Output the (X, Y) coordinate of the center of the cell containing the given text.  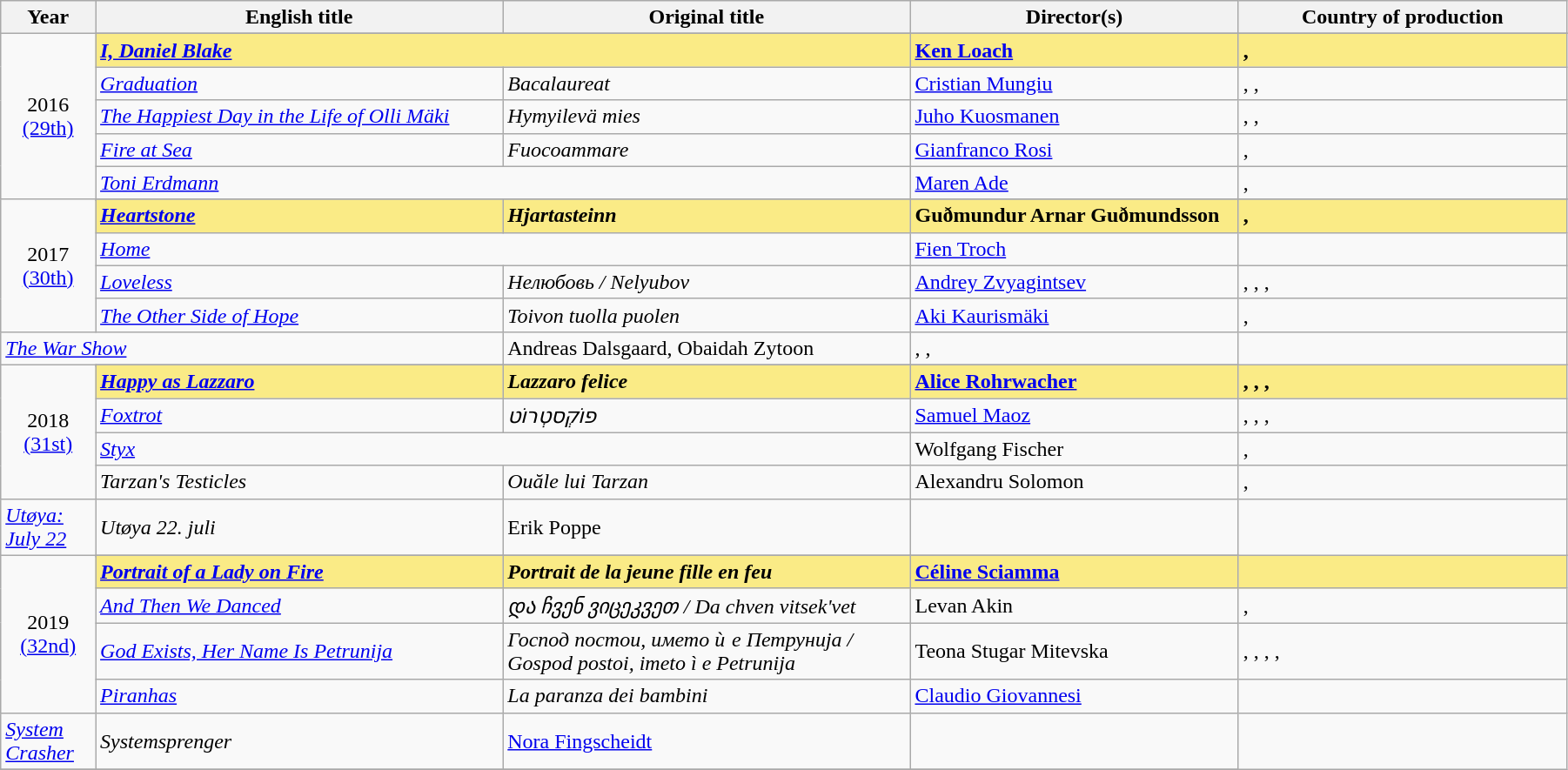
Nora Fingscheidt (707, 741)
Alexandru Solomon (1074, 482)
Samuel Maoz (1074, 416)
Home (503, 249)
Juho Kuosmanen (1074, 117)
Господ постои, името ѝ е Петрунија / Gospod postoi, imeto ì e Petrunija (707, 651)
La paranza dei bambini (707, 696)
Original title (707, 17)
Levan Akin (1074, 606)
Alice Rohrwacher (1074, 381)
Systemsprenger (299, 741)
Ken Loach (1074, 50)
English title (299, 17)
Teona Stugar Mitevska (1074, 651)
Happy as Lazzaro (299, 381)
Guðmundur Arnar Guðmundsson (1074, 216)
The Happiest Day in the Life of Olli Mäki (299, 117)
System Crasher (49, 741)
Gianfranco Rosi (1074, 150)
The Other Side of Hope (299, 315)
Andreas Dalsgaard, Obaidah Zytoon (707, 348)
Wolfgang Fischer (1074, 449)
Year (49, 17)
Maren Ade (1074, 183)
Heartstone (299, 216)
Loveless (299, 282)
და ჩვენ ვიცეკვეთ / Da chven vitsek'vet (707, 606)
I, Daniel Blake (503, 50)
Céline Sciamma (1074, 572)
Erik Poppe (707, 527)
God Exists, Her Name Is Petrunija (299, 651)
Country of production (1403, 17)
Hjartasteinn (707, 216)
Portrait de la jeune fille en feu (707, 572)
Tarzan's Testicles (299, 482)
2018(31st) (49, 432)
Aki Kaurismäki (1074, 315)
Foxtrot (299, 416)
Director(s) (1074, 17)
Fuocoammare (707, 150)
Fire at Sea (299, 150)
Piranhas (299, 696)
Fien Troch (1074, 249)
Ouăle lui Tarzan (707, 482)
Toivon tuolla puolen (707, 315)
, , , , (1403, 651)
Utøya: July 22 (49, 527)
2019(32nd) (49, 633)
2017(30th) (49, 265)
2016(29th) (49, 117)
Andrey Zvyagintsev (1074, 282)
Cristian Mungiu (1074, 84)
Toni Erdmann (503, 183)
Claudio Giovannesi (1074, 696)
Bacalaureat (707, 84)
Hymyilevä mies (707, 117)
Utøya 22. juli (299, 527)
The War Show (252, 348)
Нелюбовь / Nelyubov (707, 282)
פוֹקְסטְרוֹט (707, 416)
Lazzaro felice (707, 381)
Styx (503, 449)
And Then We Danced (299, 606)
Graduation (299, 84)
Portrait of a Lady on Fire (299, 572)
